Scan for the cell matching the given text and deliver its [x, y] coordinate at center. 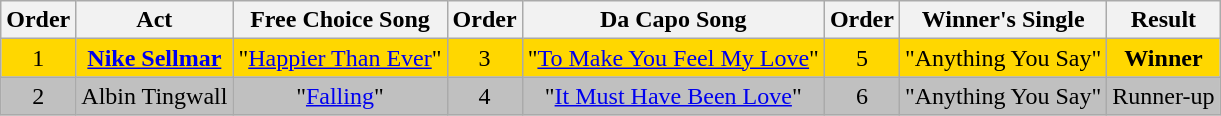
Nike Sellmar [154, 58]
"Falling" [340, 96]
Winner's Single [1002, 20]
Result [1164, 20]
5 [862, 58]
Winner [1164, 58]
"To Make You Feel My Love" [673, 58]
1 [38, 58]
2 [38, 96]
Da Capo Song [673, 20]
Free Choice Song [340, 20]
3 [484, 58]
"It Must Have Been Love" [673, 96]
6 [862, 96]
Albin Tingwall [154, 96]
Act [154, 20]
4 [484, 96]
Runner-up [1164, 96]
"Happier Than Ever" [340, 58]
